Return the (X, Y) coordinate for the center point of the cell that contains the specified text.  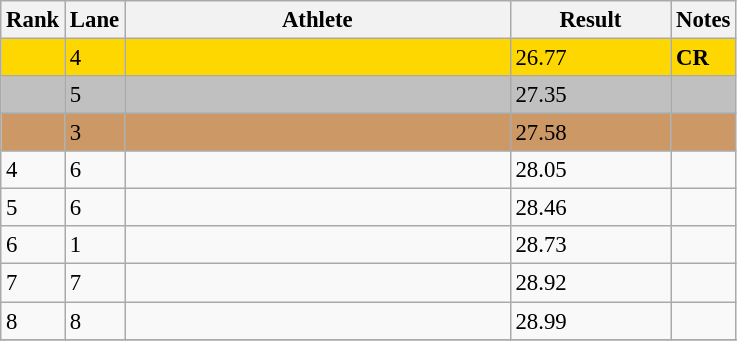
1 (95, 245)
28.99 (590, 321)
Result (590, 20)
26.77 (590, 58)
Athlete (318, 20)
3 (95, 133)
CR (704, 58)
27.58 (590, 133)
28.46 (590, 208)
28.05 (590, 170)
Notes (704, 20)
Rank (33, 20)
27.35 (590, 95)
28.73 (590, 245)
28.92 (590, 283)
Lane (95, 20)
